Scan for the cell matching the given text and deliver its [X, Y] coordinate at center. 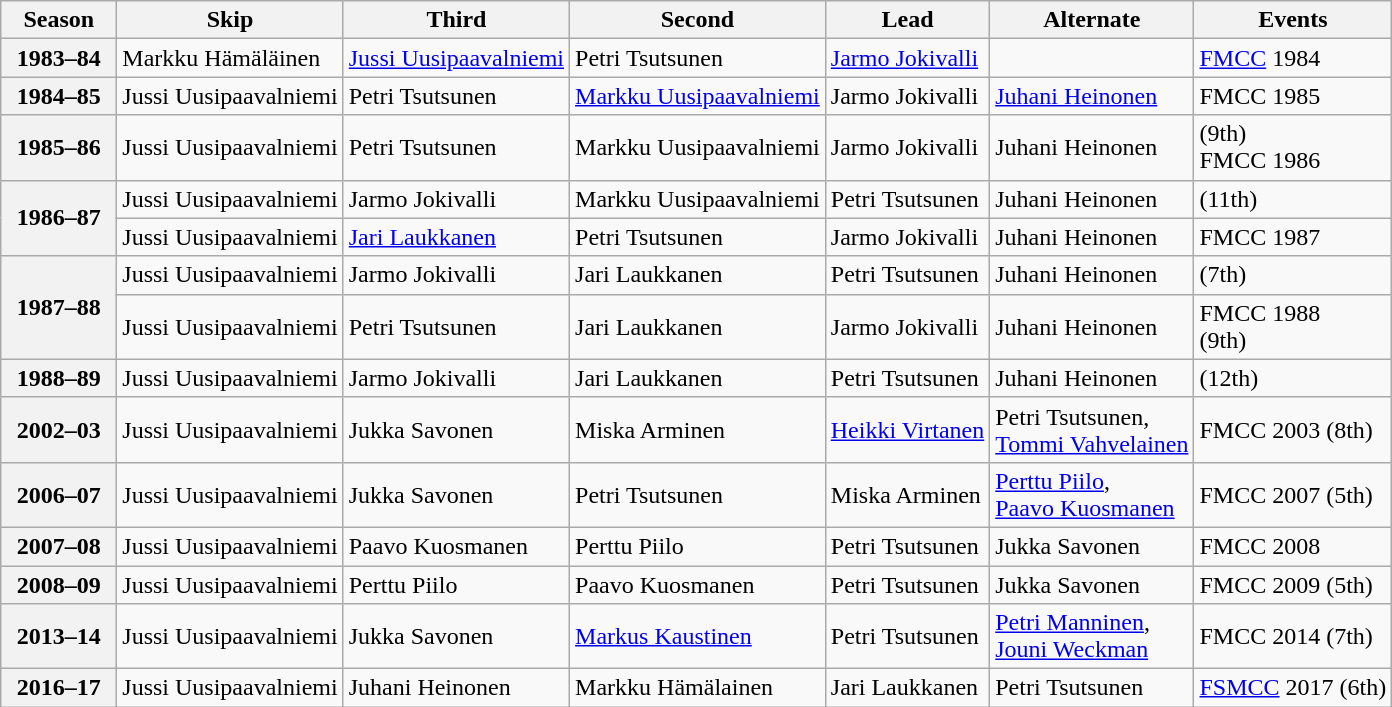
2002–03 [59, 430]
2008–09 [59, 585]
Petri Manninen,Jouni Weckman [1092, 636]
FMCC 1987 [1293, 237]
Skip [230, 20]
Perttu Piilo,Paavo Kuosmanen [1092, 494]
1986–87 [59, 218]
Markku Hämäläinen [230, 58]
1987–88 [59, 308]
Petri Tsutsunen,Tommi Vahvelainen [1092, 430]
FMCC 1988 (9th) [1293, 326]
(11th) [1293, 199]
FSMCC 2017 (6th) [1293, 688]
2007–08 [59, 546]
FMCC 2003 (8th) [1293, 430]
FMCC 1984 [1293, 58]
FMCC 2009 (5th) [1293, 585]
1984–85 [59, 96]
2016–17 [59, 688]
Second [698, 20]
Alternate [1092, 20]
1985–86 [59, 148]
(9th)FMCC 1986 [1293, 148]
Third [456, 20]
Season [59, 20]
Markku Hämälainen [698, 688]
FMCC 2014 (7th) [1293, 636]
Heikki Virtanen [907, 430]
FMCC 2007 (5th) [1293, 494]
FMCC 2008 [1293, 546]
1983–84 [59, 58]
(7th) [1293, 275]
Lead [907, 20]
2006–07 [59, 494]
1988–89 [59, 378]
Markus Kaustinen [698, 636]
FMCC 1985 [1293, 96]
2013–14 [59, 636]
(12th) [1293, 378]
Events [1293, 20]
